Scan for the cell matching the given text and deliver its (x, y) coordinate at center. 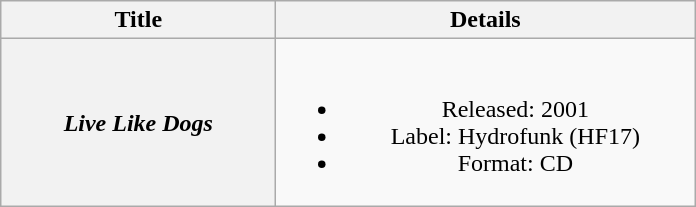
Live Like Dogs (138, 122)
Released: 2001Label: Hydrofunk (HF17)Format: CD (486, 122)
Details (486, 20)
Title (138, 20)
